Pinpoint the cell where the given text exists, returning its [x, y] midpoint coordinate. 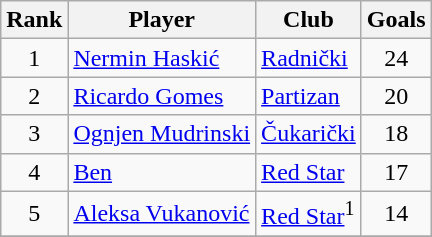
Ognjen Mudrinski [162, 134]
1 [34, 58]
Club [309, 20]
Player [162, 20]
Aleksa Vukanović [162, 214]
Ricardo Gomes [162, 96]
20 [396, 96]
Radnički [309, 58]
Goals [396, 20]
2 [34, 96]
Red Star1 [309, 214]
18 [396, 134]
Rank [34, 20]
Red Star [309, 172]
4 [34, 172]
3 [34, 134]
5 [34, 214]
24 [396, 58]
Nermin Haskić [162, 58]
17 [396, 172]
Čukarički [309, 134]
Partizan [309, 96]
14 [396, 214]
Ben [162, 172]
